For the text-containing cell, return its midpoint in (x, y) coordinate format. 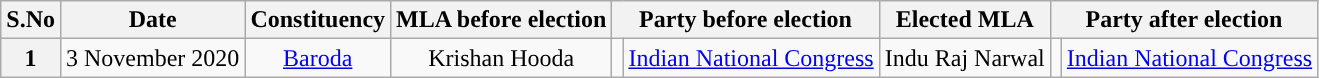
Party after election (1184, 20)
1 (31, 58)
Krishan Hooda (502, 58)
Party before election (746, 20)
Constituency (318, 20)
MLA before election (502, 20)
Indu Raj Narwal (964, 58)
Date (152, 20)
3 November 2020 (152, 58)
S.No (31, 20)
Baroda (318, 58)
Elected MLA (964, 20)
